From the cell containing the given text, extract its center point as (X, Y) coordinate. 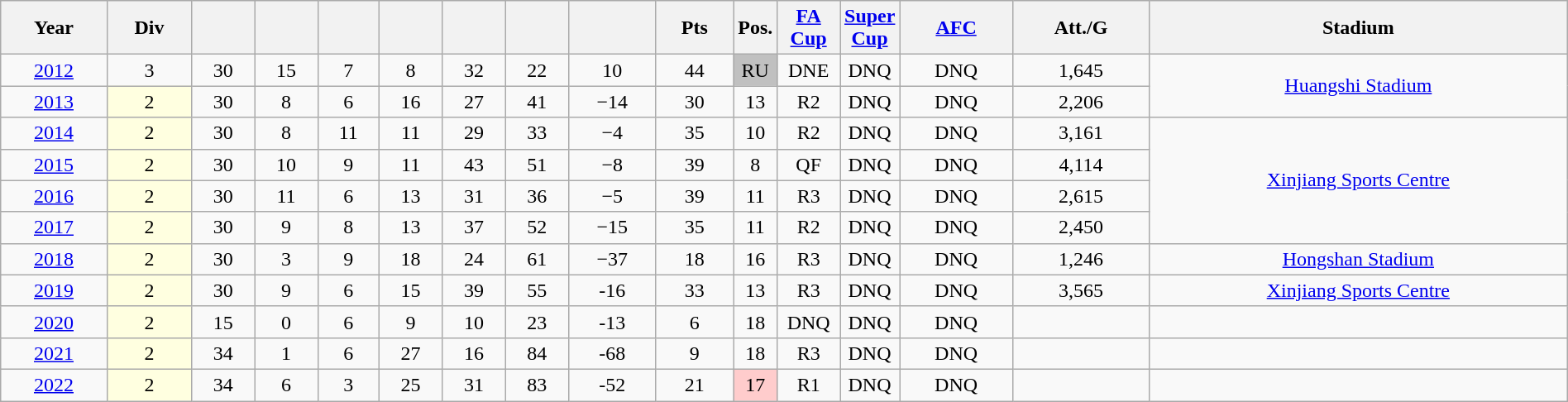
−14 (612, 102)
0 (286, 322)
−37 (612, 259)
2014 (54, 133)
17 (756, 385)
44 (695, 70)
−15 (612, 227)
-13 (612, 322)
3,161 (1082, 133)
Stadium (1358, 28)
Pts (695, 28)
24 (474, 259)
29 (474, 133)
Div (149, 28)
-68 (612, 353)
FA Cup (809, 28)
RU (756, 70)
QF (809, 165)
22 (537, 70)
2,615 (1082, 196)
2013 (54, 102)
Att./G (1082, 28)
−4 (612, 133)
84 (537, 353)
Hongshan Stadium (1358, 259)
DNE (809, 70)
23 (537, 322)
-16 (612, 290)
AFC (956, 28)
−8 (612, 165)
1 (286, 353)
2016 (54, 196)
R1 (809, 385)
32 (474, 70)
51 (537, 165)
1,246 (1082, 259)
2,450 (1082, 227)
2,206 (1082, 102)
7 (348, 70)
4,114 (1082, 165)
Pos. (756, 28)
83 (537, 385)
21 (695, 385)
Huangshi Stadium (1358, 86)
2021 (54, 353)
2018 (54, 259)
2020 (54, 322)
−5 (612, 196)
41 (537, 102)
1,645 (1082, 70)
2015 (54, 165)
37 (474, 227)
Year (54, 28)
2012 (54, 70)
25 (410, 385)
61 (537, 259)
2017 (54, 227)
Super Cup (870, 28)
3,565 (1082, 290)
2022 (54, 385)
-52 (612, 385)
43 (474, 165)
52 (537, 227)
2019 (54, 290)
36 (537, 196)
55 (537, 290)
